For the text-containing cell, return its midpoint in [x, y] coordinate format. 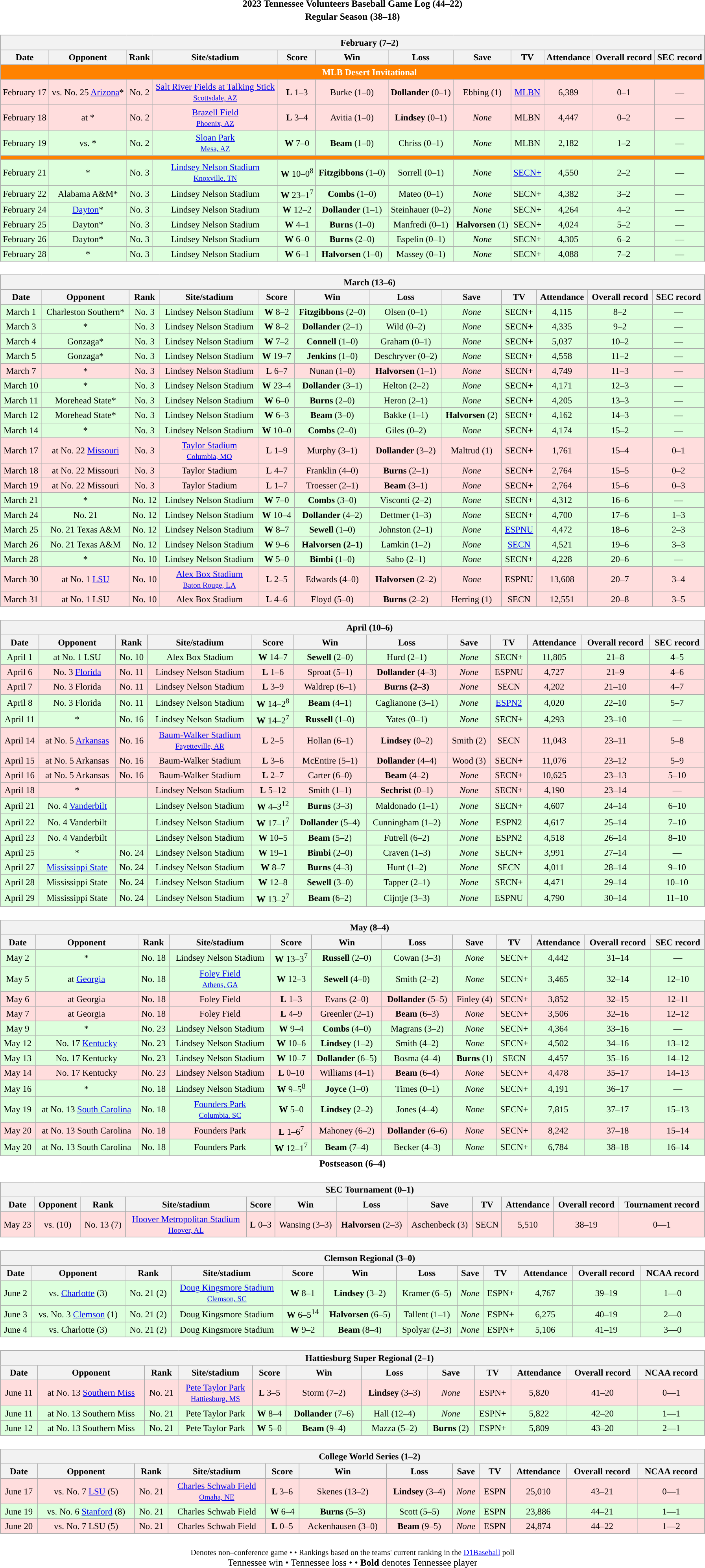
Massey (0–1) [421, 254]
2–3 [678, 530]
41–19 [607, 1330]
W 13–27 [273, 898]
Magrans (3–2) [417, 1028]
March 18 [21, 470]
4–7 [677, 687]
3,506 [558, 1014]
Dettmer (1–3) [406, 515]
Halvorsen (2–3) [371, 1225]
Halvorsen (2) [472, 415]
20–6 [620, 559]
April 22 [20, 822]
W 10–0 [277, 430]
L 0–5 [282, 1526]
Tapper (2–1) [407, 882]
Combs (2–0) [332, 430]
23–10 [615, 719]
April 11 [20, 719]
L 5–12 [273, 790]
23–13 [615, 775]
Burns (1) [474, 1058]
Maltrud (1) [472, 450]
May 7 [18, 1014]
32–16 [618, 1014]
Helton (2–2) [406, 386]
May 5 [18, 979]
College World Series (1–2) [352, 1456]
Nunan (1–0) [332, 371]
1–2 [624, 143]
Smith (2) [469, 740]
vs. No. 25 Arizona* [88, 92]
Sewell (1–0) [332, 530]
Aschenbeck (3) [440, 1225]
35–16 [618, 1058]
Maldonado (1–1) [407, 806]
21–8 [615, 657]
Herring (1) [472, 599]
4,457 [558, 1058]
15–2 [620, 430]
4,550 [568, 172]
11–2 [620, 356]
13–12 [677, 1043]
March 12 [21, 415]
February 19 [25, 143]
Lindsey (0–2) [407, 740]
4,305 [568, 239]
Bosma (4–4) [417, 1058]
4,502 [558, 1043]
Beam (8–4) [360, 1330]
4,442 [558, 958]
5,822 [539, 1413]
February 18 [25, 118]
9–2 [620, 327]
Halvorsen (1–0) [352, 254]
vs. (10) [57, 1225]
Dollander (4–2) [332, 515]
9–10 [677, 867]
May 13 [18, 1058]
39–19 [607, 1293]
March 30 [21, 579]
Beam (4–1) [330, 703]
Dollander (4–4) [407, 760]
Hurd (2–1) [407, 657]
12–11 [677, 999]
4,617 [554, 822]
10–2 [620, 341]
Espelin (0–1) [421, 239]
March 7 [21, 371]
W 19–1 [273, 853]
March 19 [21, 485]
Heron (2–1) [406, 401]
L 4–7 [277, 470]
4,767 [545, 1293]
April 27 [20, 867]
Carter (6–0) [330, 775]
Storm (7–2) [324, 1393]
W 23–17 [297, 194]
13,608 [562, 579]
L 1–9 [277, 450]
43–20 [602, 1428]
Combs (1–0) [352, 194]
Graham (0–1) [406, 341]
3,852 [558, 999]
27–14 [615, 853]
5,106 [545, 1330]
5,037 [562, 341]
Sproat (5–1) [330, 672]
2–2 [624, 172]
March 26 [21, 544]
40–19 [607, 1314]
7–10 [677, 822]
5–10 [677, 775]
April 23 [20, 838]
4,521 [562, 544]
Halvorsen (6–5) [360, 1314]
14–3 [620, 415]
W 8–4 [269, 1413]
W 10–6 [291, 1043]
May 19 [18, 1110]
36–17 [618, 1089]
Fitzgibbons (1–0) [352, 172]
3–5 [678, 599]
Smith (1–1) [330, 790]
4,011 [554, 867]
Dollander (4–3) [407, 672]
June 12 [19, 1428]
April 15 [20, 760]
Mateo (0–1) [421, 194]
Finley (4) [474, 999]
Avitia (1–0) [352, 118]
Smith (4–2) [417, 1043]
SEC Tournament (0–1) [352, 1189]
Sorrell (0–1) [421, 172]
15–6 [620, 485]
April 29 [20, 898]
April 18 [20, 790]
4,727 [554, 672]
W 12–2 [297, 209]
Ebbing (1) [482, 92]
20–8 [620, 599]
W 9–2 [303, 1330]
Mazza (5–2) [394, 1428]
1,761 [562, 450]
12,551 [562, 599]
Troesser (2–1) [332, 485]
Johnston (2–1) [406, 530]
Burns (2–1) [406, 470]
21–10 [615, 687]
Ackenhausen (3–0) [342, 1526]
1–3 [678, 515]
March 11 [21, 401]
Becker (4–3) [417, 1147]
McEntire (5–1) [330, 760]
June 17 [19, 1491]
L 1–6 [273, 672]
10,625 [554, 775]
Charleston Southern* [86, 312]
25,010 [538, 1491]
Mahoney (6–2) [347, 1131]
Franklin (4–0) [332, 470]
Pete Taylor ParkHattiesburg, MS [216, 1393]
4,293 [554, 719]
30–14 [615, 898]
Lindsey (3–4) [419, 1491]
Beam (9–5) [419, 1526]
6,784 [558, 1147]
23–12 [615, 760]
19–6 [620, 544]
4–5 [677, 657]
June 4 [16, 1330]
May (8–4) [352, 927]
Halvorsen (2–2) [406, 579]
L 0–10 [291, 1073]
0–3 [678, 485]
March 31 [21, 599]
Hunt (1–2) [407, 867]
4,472 [562, 530]
5–2 [624, 224]
Dollander (1–1) [352, 209]
Wild (0–2) [406, 327]
W 12–3 [291, 979]
Times (0–1) [417, 1089]
Alex Box StadiumBaton Rouge, LA [209, 579]
5,809 [539, 1428]
5,510 [528, 1225]
W 19–7 [277, 356]
24–14 [615, 806]
12–3 [620, 386]
April 6 [20, 672]
4,020 [554, 703]
April 16 [20, 775]
Burns (2–3) [407, 687]
44–21 [602, 1511]
17–6 [620, 515]
May 12 [18, 1043]
Beam (7–4) [347, 1147]
March 14 [21, 430]
4,700 [562, 515]
Wansing (3–3) [305, 1225]
Dollander (3–2) [406, 450]
11,076 [554, 760]
April 8 [20, 703]
March 25 [21, 530]
4,228 [562, 559]
Dollander (0–1) [421, 92]
5–8 [677, 740]
Lindsey (3–3) [394, 1393]
March 5 [21, 356]
23–11 [615, 740]
Cowan (3–3) [417, 958]
4,382 [568, 194]
3–4 [678, 579]
4,478 [558, 1073]
4,205 [562, 401]
Beam (4–2) [407, 775]
8,242 [558, 1131]
15–4 [620, 450]
Burns (2) [451, 1428]
4,749 [562, 371]
Charles Schwab FieldOmaha, NE [217, 1491]
4,364 [558, 1028]
16–6 [620, 500]
5,820 [539, 1393]
20–7 [620, 579]
24,874 [538, 1526]
L 1–7 [277, 485]
Cunningham (1–2) [407, 822]
Clemson Regional (3–0) [352, 1258]
15–5 [620, 470]
43–21 [602, 1491]
Beam (5–2) [330, 838]
Lindsey (0–1) [421, 118]
W 13–37 [291, 958]
Dollander (2–1) [332, 327]
Halvorsen (2–1) [332, 544]
L 4–6 [277, 599]
Sabo (2–1) [406, 559]
Bimbi (1–0) [332, 559]
Dollander (6–5) [347, 1058]
Salt River Fields at Talking StickScottsdale, AZ [215, 92]
6–10 [677, 806]
W 23–4 [277, 386]
Beam (6–2) [330, 898]
5–7 [677, 703]
Burns (2–2) [406, 599]
32–15 [618, 999]
April 25 [20, 853]
Alabama A&M* [88, 194]
Combs (3–0) [332, 500]
3–2 [624, 194]
February 24 [25, 209]
Brazell FieldPhoenix, AZ [215, 118]
Halvorsen (1–1) [406, 371]
W 9–58 [291, 1089]
W 4–312 [273, 806]
Hattiesburg Super Regional (2–1) [352, 1358]
2—0 [673, 1314]
Taylor StadiumColumbia, MO [209, 450]
4,024 [568, 224]
21–9 [615, 672]
W 12–17 [291, 1147]
L 3–9 [273, 687]
11–10 [677, 898]
3,465 [558, 979]
Spolyar (2–3) [427, 1330]
May 9 [18, 1028]
26–14 [615, 838]
February 25 [25, 224]
vs. * [88, 143]
Burns (4–3) [330, 867]
14–13 [677, 1073]
Manfredi (0–1) [421, 224]
February (7–2) [352, 43]
W 10–5 [273, 838]
Bakke (1–1) [406, 415]
W 8–1 [303, 1293]
37–17 [618, 1110]
33–16 [618, 1028]
May 2 [18, 958]
W 10–08 [297, 172]
at * [88, 118]
Greenler (2–1) [347, 1014]
25–14 [615, 822]
Sewell (4–0) [347, 979]
4,190 [554, 790]
Baum-Walker StadiumFayetteville, AR [200, 740]
May 14 [18, 1073]
4,171 [562, 386]
Jones (4–4) [417, 1110]
18–6 [620, 530]
February 28 [25, 254]
May 6 [18, 999]
March 10 [21, 386]
March 28 [21, 559]
Foley FieldAthens, GA [220, 979]
February 21 [25, 172]
W 9–4 [291, 1028]
Craven (1–3) [407, 853]
4,088 [568, 254]
W 7–2 [277, 341]
5–9 [677, 760]
29–14 [615, 882]
L 3–4 [297, 118]
2—1 [672, 1428]
16–14 [677, 1147]
W 6–514 [303, 1314]
W 10–7 [291, 1058]
4,558 [562, 356]
35–17 [618, 1073]
Joyce (1–0) [347, 1089]
23,886 [538, 1511]
Beam (1–0) [352, 143]
Sloan ParkMesa, AZ [215, 143]
4,202 [554, 687]
6–2 [624, 239]
W 14–28 [273, 703]
Evans (2–0) [347, 999]
W 6–3 [277, 415]
L 0–3 [260, 1225]
W 6–4 [282, 1511]
Futrell (6–2) [407, 838]
Giles (0–2) [406, 430]
11–3 [620, 371]
Dollander (7–6) [324, 1413]
Floyd (5–0) [332, 599]
Beam (6–4) [417, 1073]
3—0 [673, 1330]
Kramer (6–5) [427, 1293]
4,335 [562, 327]
March 3 [21, 327]
Fitzgibbons (2–0) [332, 312]
Burns (3–3) [330, 806]
Burns (1–0) [352, 224]
Halvorsen (1) [482, 224]
March (13–6) [352, 282]
Burke (1–0) [352, 92]
4,162 [562, 415]
4,447 [568, 118]
Jenkins (1–0) [332, 356]
May 16 [18, 1089]
Connell (1–0) [332, 341]
Burns (5–3) [342, 1511]
Scott (5–5) [419, 1511]
31–14 [618, 958]
April 28 [20, 882]
12–12 [677, 1014]
6,275 [545, 1314]
13–3 [620, 401]
Beam (6–3) [417, 1014]
Deschryver (0–2) [406, 356]
8–10 [677, 838]
February 22 [25, 194]
February 17 [25, 92]
4–2 [624, 209]
Olsen (0–1) [406, 312]
3,991 [554, 853]
June 2 [16, 1293]
W 6–1 [297, 254]
Dollander (5–5) [417, 999]
Tallent (1–1) [427, 1314]
W 4–1 [297, 224]
10–10 [677, 882]
Lindsey (3–2) [360, 1293]
14–12 [677, 1058]
Cijntje (3–3) [407, 898]
4,264 [568, 209]
Lindsey Nelson StadiumKnoxville, TN [215, 172]
Dollander (3–1) [332, 386]
8–2 [620, 312]
May 23 [17, 1225]
March 1 [21, 312]
March 4 [21, 341]
March 17 [21, 450]
Chriss (0–1) [421, 143]
March 21 [21, 500]
Murphy (3–1) [332, 450]
4,607 [554, 806]
Dollander (6–6) [417, 1131]
11,805 [554, 657]
Waldrep (6–1) [330, 687]
Hall (12–4) [394, 1413]
23–14 [615, 790]
Yates (0–1) [407, 719]
Lamkin (1–2) [406, 544]
vs. No. 3 Clemson (1) [78, 1314]
June 19 [19, 1511]
Edwards (4–0) [332, 579]
3–3 [678, 544]
Lindsey (1–2) [347, 1043]
Doug Kingsmore StadiumClemson, SC [227, 1293]
44–22 [602, 1526]
41–20 [602, 1393]
Russell (1–0) [330, 719]
34–16 [618, 1043]
4,191 [558, 1089]
April 21 [20, 806]
June 3 [16, 1314]
38–18 [618, 1147]
MLB Desert Invitational [352, 72]
W 14–27 [273, 719]
6,389 [568, 92]
W 17–17 [273, 822]
L 6–7 [277, 371]
15–13 [677, 1110]
42–20 [602, 1413]
W 12–8 [273, 882]
April 1 [20, 657]
Sechrist (0–1) [407, 790]
Russell (2–0) [347, 958]
Williams (4–1) [347, 1073]
W 14–7 [273, 657]
Caglianone (3–1) [407, 703]
22–10 [615, 703]
4,115 [562, 312]
Lindsey (2–2) [347, 1110]
Steinhauer (0–2) [421, 209]
Beam (3–0) [332, 415]
vs. No. 6 Stanford (8) [86, 1511]
37–18 [618, 1131]
L 4–9 [291, 1014]
Smith (2–2) [417, 979]
4,790 [554, 898]
4,174 [562, 430]
28–14 [615, 867]
Bimbi (2–0) [330, 853]
7,815 [558, 1110]
L 2–7 [273, 775]
Combs (4–0) [347, 1028]
32–14 [618, 979]
W 9–6 [277, 544]
Hoover Metropolitan StadiumHoover, AL [186, 1225]
Hollan (6–1) [330, 740]
12–10 [677, 979]
April 14 [20, 740]
38–19 [586, 1225]
L 3–5 [269, 1393]
Sewell (2–0) [330, 657]
No. 13 (7) [103, 1225]
1—2 [671, 1526]
June 20 [19, 1526]
11,043 [554, 740]
Sewell (3–0) [330, 882]
February 26 [25, 239]
4–6 [677, 672]
4,312 [562, 500]
Beam (9–4) [324, 1428]
L 1–67 [291, 1131]
Beam (3–1) [406, 485]
1—0 [673, 1293]
Dollander (5–4) [330, 822]
Founders ParkColumbia, SC [220, 1110]
April 7 [20, 687]
2,182 [568, 143]
Skenes (13–2) [342, 1491]
Tournament record [662, 1204]
4,471 [554, 882]
4,518 [554, 838]
W 10–4 [277, 515]
April (10–6) [352, 628]
15–14 [677, 1131]
Visconti (2–2) [406, 500]
Wood (3) [469, 760]
March 24 [21, 515]
7–2 [624, 254]
